Detect which cell encompasses the target text, then output its [x, y] center coordinate. 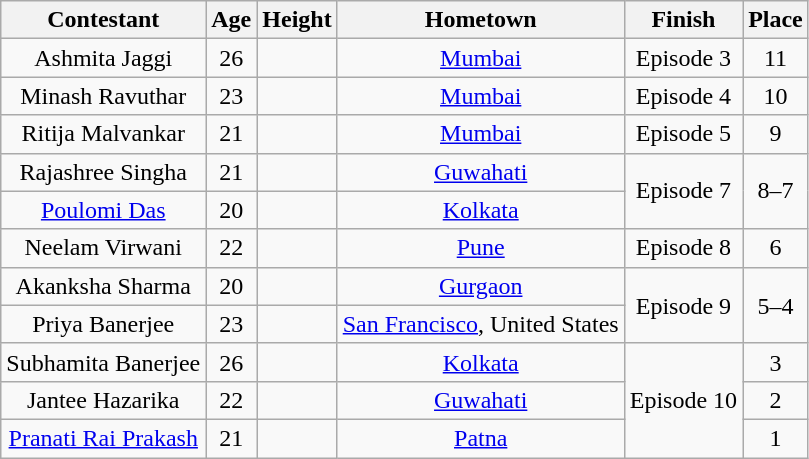
Height [297, 20]
11 [776, 58]
Episode 9 [683, 305]
3 [776, 362]
Gurgaon [480, 286]
2 [776, 400]
Episode 4 [683, 96]
Episode 7 [683, 191]
Minash Ravuthar [104, 96]
Akanksha Sharma [104, 286]
Poulomi Das [104, 210]
Priya Banerjee [104, 324]
Subhamita Banerjee [104, 362]
Contestant [104, 20]
10 [776, 96]
9 [776, 134]
Hometown [480, 20]
San Francisco, United States [480, 324]
Episode 8 [683, 248]
Pranati Rai Prakash [104, 438]
Place [776, 20]
Age [232, 20]
1 [776, 438]
6 [776, 248]
Patna [480, 438]
5–4 [776, 305]
Episode 10 [683, 400]
Ashmita Jaggi [104, 58]
Finish [683, 20]
Ritija Malvankar [104, 134]
Jantee Hazarika [104, 400]
Rajashree Singha [104, 172]
Pune [480, 248]
Episode 5 [683, 134]
Episode 3 [683, 58]
8–7 [776, 191]
Neelam Virwani [104, 248]
